Pinpoint the cell where the given text exists, returning its [X, Y] midpoint coordinate. 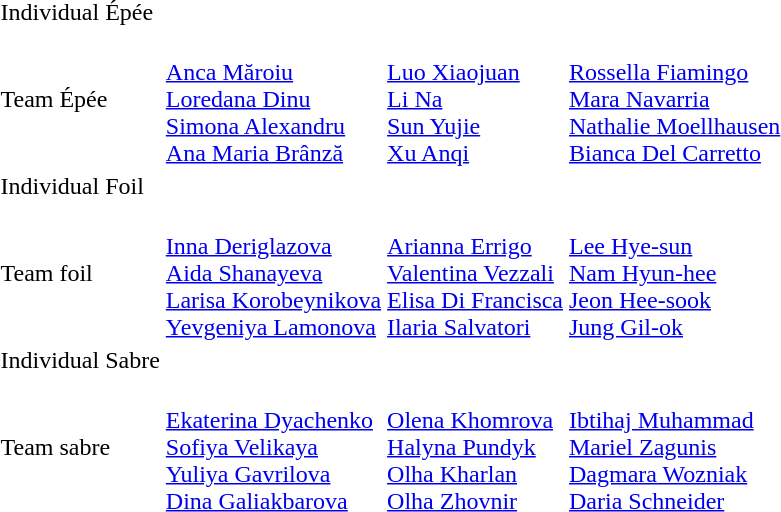
Anca MăroiuLoredana DinuSimona AlexandruAna Maria Brânză [273, 99]
Arianna ErrigoValentina VezzaliElisa Di FranciscaIlaria Salvatori [476, 273]
Luo XiaojuanLi NaSun YujieXu Anqi [476, 99]
Inna DeriglazovaAida ShanayevaLarisa KorobeynikovaYevgeniya Lamonova [273, 273]
